Capture the cell that displays the provided text and extract its (X, Y) central coordinate. 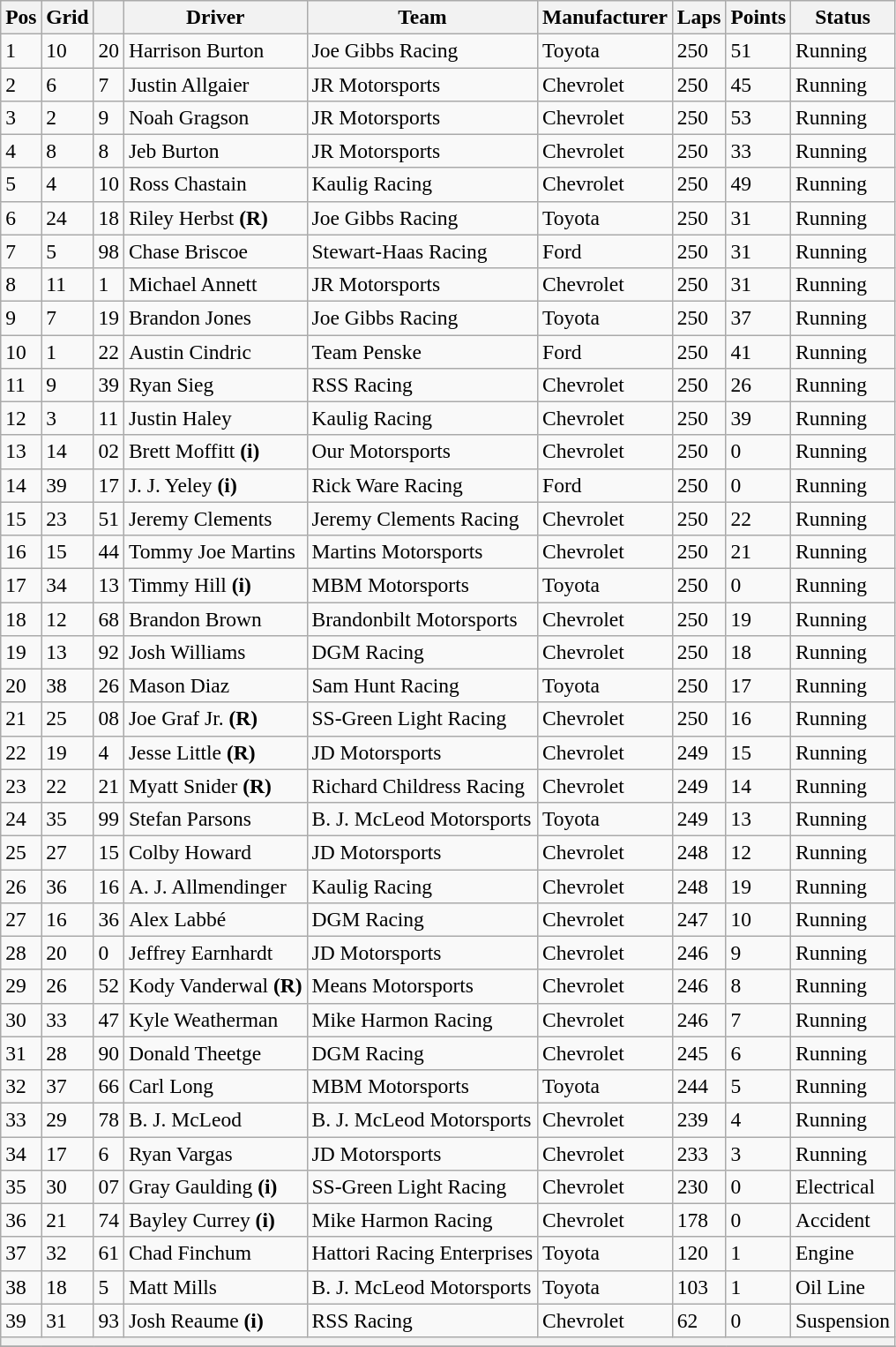
68 (108, 618)
93 (108, 1321)
Hattori Racing Enterprises (422, 1253)
78 (108, 1119)
Myatt Snider (R) (215, 786)
Pos (21, 17)
53 (758, 117)
Ryan Vargas (215, 1153)
Matt Mills (215, 1287)
08 (108, 719)
Kyle Weatherman (215, 1020)
Manufacturer (605, 17)
A. J. Allmendinger (215, 886)
Sam Hunt Racing (422, 685)
Josh Reaume (i) (215, 1321)
52 (108, 986)
Team (422, 17)
J. J. Yeley (i) (215, 485)
62 (698, 1321)
Ross Chastain (215, 184)
Carl Long (215, 1086)
Timmy Hill (i) (215, 585)
Donald Theetge (215, 1053)
92 (108, 652)
Status (843, 17)
B. J. McLeod (215, 1119)
230 (698, 1186)
Richard Childress Racing (422, 786)
Jeremy Clements (215, 519)
244 (698, 1086)
245 (698, 1053)
Stewart-Haas Racing (422, 251)
Accident (843, 1220)
Jeb Burton (215, 151)
Brandon Jones (215, 318)
Brandon Brown (215, 618)
Justin Allgaier (215, 84)
Josh Williams (215, 652)
247 (698, 919)
239 (698, 1119)
Suspension (843, 1321)
103 (698, 1287)
61 (108, 1253)
Michael Annett (215, 284)
98 (108, 251)
Austin Cindric (215, 351)
Kody Vanderwal (R) (215, 986)
Gray Gaulding (i) (215, 1186)
Harrison Burton (215, 50)
Jesse Little (R) (215, 752)
Alex Labbé (215, 919)
74 (108, 1220)
Tommy Joe Martins (215, 551)
Martins Motorsports (422, 551)
Jeffrey Earnhardt (215, 953)
233 (698, 1153)
99 (108, 819)
Points (758, 17)
Brett Moffitt (i) (215, 452)
Ryan Sieg (215, 385)
Riley Herbst (R) (215, 218)
45 (758, 84)
44 (108, 551)
Justin Haley (215, 418)
49 (758, 184)
Laps (698, 17)
Our Motorsports (422, 452)
Grid (67, 17)
Stefan Parsons (215, 819)
Driver (215, 17)
Bayley Currey (i) (215, 1220)
66 (108, 1086)
Electrical (843, 1186)
Engine (843, 1253)
02 (108, 452)
Mason Diaz (215, 685)
47 (108, 1020)
07 (108, 1186)
Brandonbilt Motorsports (422, 618)
Chad Finchum (215, 1253)
Jeremy Clements Racing (422, 519)
41 (758, 351)
Oil Line (843, 1287)
Rick Ware Racing (422, 485)
Team Penske (422, 351)
Means Motorsports (422, 986)
Noah Gragson (215, 117)
120 (698, 1253)
Joe Graf Jr. (R) (215, 719)
178 (698, 1220)
Chase Briscoe (215, 251)
Colby Howard (215, 852)
90 (108, 1053)
